From the cell containing the given text, extract its center point as [x, y] coordinate. 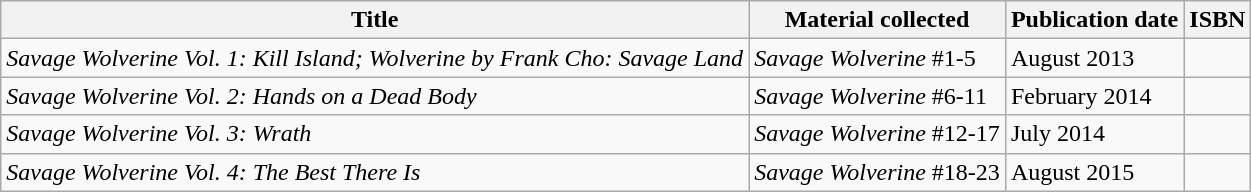
Title [375, 20]
ISBN [1218, 20]
Material collected [878, 20]
Savage Wolverine #6-11 [878, 96]
Savage Wolverine #18-23 [878, 172]
Savage Wolverine Vol. 4: The Best There Is [375, 172]
Savage Wolverine Vol. 2: Hands on a Dead Body [375, 96]
July 2014 [1094, 134]
Publication date [1094, 20]
August 2013 [1094, 58]
Savage Wolverine Vol. 3: Wrath [375, 134]
Savage Wolverine #1-5 [878, 58]
February 2014 [1094, 96]
August 2015 [1094, 172]
Savage Wolverine #12-17 [878, 134]
Savage Wolverine Vol. 1: Kill Island; Wolverine by Frank Cho: Savage Land [375, 58]
